Output the [X, Y] coordinate of the center of the cell containing the given text.  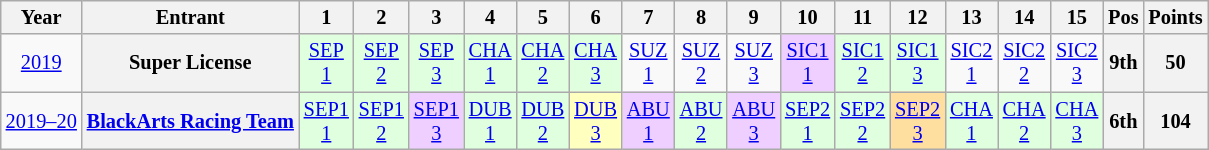
DUB1 [490, 121]
SUZ3 [754, 63]
SIC22 [1024, 63]
ABU2 [702, 121]
SEP2 [382, 63]
SUZ1 [648, 63]
10 [808, 17]
SEP1 [326, 63]
ABU3 [754, 121]
3 [436, 17]
DUB2 [542, 121]
SEP23 [918, 121]
6 [596, 17]
SIC11 [808, 63]
13 [972, 17]
Super License [190, 63]
7 [648, 17]
1 [326, 17]
4 [490, 17]
SEP12 [382, 121]
DUB3 [596, 121]
50 [1175, 63]
9th [1123, 63]
14 [1024, 17]
Pos [1123, 17]
11 [862, 17]
Year [42, 17]
9 [754, 17]
SEP3 [436, 63]
SIC21 [972, 63]
2019 [42, 63]
SIC12 [862, 63]
SEP11 [326, 121]
15 [1076, 17]
6th [1123, 121]
2019–20 [42, 121]
Points [1175, 17]
SIC23 [1076, 63]
SEP13 [436, 121]
SEP22 [862, 121]
5 [542, 17]
SEP21 [808, 121]
SIC13 [918, 63]
12 [918, 17]
2 [382, 17]
Entrant [190, 17]
104 [1175, 121]
BlackArts Racing Team [190, 121]
8 [702, 17]
ABU1 [648, 121]
SUZ2 [702, 63]
